Provide the [X, Y] coordinate of the cell's center where the given text is located.  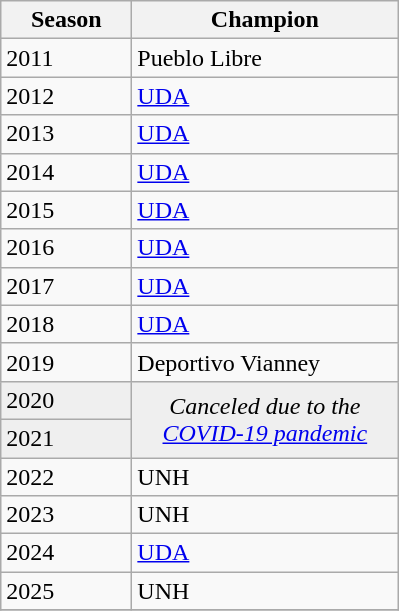
Canceled due to the COVID-19 pandemic [265, 419]
2018 [66, 324]
Season [66, 20]
2025 [66, 591]
2021 [66, 438]
2013 [66, 134]
2020 [66, 400]
2011 [66, 58]
Deportivo Vianney [265, 362]
2023 [66, 515]
Pueblo Libre [265, 58]
2024 [66, 553]
2012 [66, 96]
2014 [66, 172]
2022 [66, 477]
2019 [66, 362]
2015 [66, 210]
Champion [265, 20]
2016 [66, 248]
2017 [66, 286]
